Scan for the cell matching the given text and deliver its (x, y) coordinate at center. 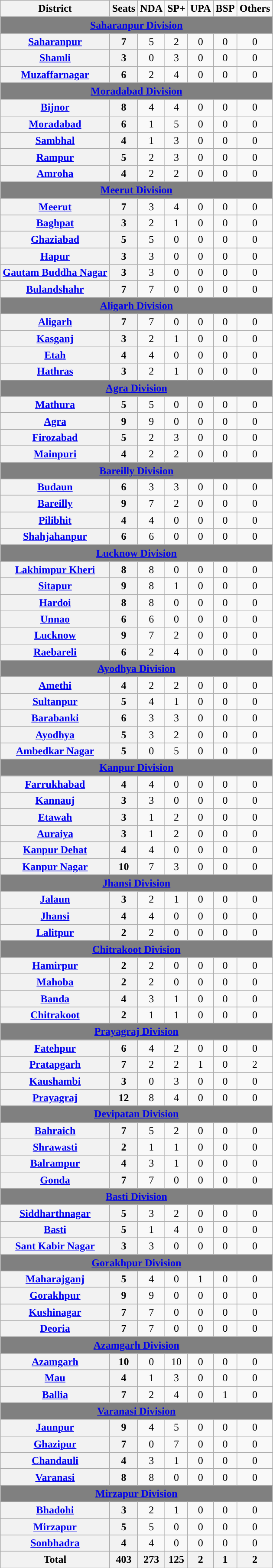
Firozabad (55, 437)
Kanpur Dehat (55, 850)
Jalaun (55, 900)
Kushinagar (55, 1312)
Chandauli (55, 1460)
Aligarh (55, 322)
Lakhimpur Kheri (55, 570)
273 (152, 1560)
Etawah (55, 817)
Moradabad Division (136, 91)
Lucknow Division (136, 553)
Mau (55, 1378)
Barabanki (55, 718)
Jhansi Division (136, 883)
Pratapgarh (55, 1065)
Kaushambi (55, 1081)
Bareilly Division (136, 470)
Gorakhpur Division (136, 1263)
Bareilly (55, 504)
Prayagraj (55, 1098)
Kanpur Division (136, 768)
Total (55, 1560)
Hapur (55, 256)
Bahraich (55, 1131)
Azamgarh Division (136, 1345)
Shamli (55, 58)
Devipatan Division (136, 1114)
Sambhal (55, 140)
Agra (55, 421)
Mathura (55, 404)
Shahjahanpur (55, 537)
Kanpur Nagar (55, 867)
Amethi (55, 685)
Mirzapur (55, 1526)
125 (177, 1560)
Kannauj (55, 801)
Azamgarh (55, 1362)
Basti (55, 1229)
Jaunpur (55, 1428)
Varanasi (55, 1477)
Gautam Buddha Nagar (55, 273)
Gorakhpur (55, 1296)
Farrukhabad (55, 784)
UPA (200, 9)
Basti Division (136, 1196)
403 (123, 1560)
Gonda (55, 1180)
Meerut (55, 207)
Unnao (55, 619)
Seats (123, 9)
Saharanpur Division (136, 25)
Ghaziabad (55, 240)
Maharajganj (55, 1279)
Ghazipur (55, 1444)
Meerut Division (136, 190)
Sitapur (55, 586)
Baghpat (55, 223)
Chitrakoot Division (136, 949)
Lalitpur (55, 932)
Amroha (55, 173)
District (55, 9)
Chitrakoot (55, 1015)
Moradabad (55, 124)
Lucknow (55, 636)
Rampur (55, 157)
Bijnor (55, 108)
Deoria (55, 1329)
Ayodhya (55, 735)
BSP (225, 9)
12 (123, 1098)
Bulandshahr (55, 289)
Sultanpur (55, 701)
Jhansi (55, 916)
Sonbhadra (55, 1543)
Pilibhit (55, 520)
NDA (152, 9)
Varanasi Division (136, 1411)
Auraiya (55, 834)
Budaun (55, 487)
Aligarh Division (136, 306)
Sant Kabir Nagar (55, 1246)
Fatehpur (55, 1048)
Ambedkar Nagar (55, 751)
Hathras (55, 372)
Mainpuri (55, 454)
Agra Division (136, 388)
Bhadohi (55, 1510)
Siddharthnagar (55, 1213)
Hamirpur (55, 965)
Saharanpur (55, 42)
Etah (55, 355)
Balrampur (55, 1164)
Others (255, 9)
Banda (55, 998)
Shrawasti (55, 1147)
Mirzapur Division (136, 1493)
Hardoi (55, 603)
Ayodhya Division (136, 668)
Prayagraj Division (136, 1032)
Mahoba (55, 982)
Raebareli (55, 652)
SP+ (177, 9)
Muzaffarnagar (55, 75)
Ballia (55, 1395)
Kasganj (55, 339)
